Search for the cell housing the specified text and yield its (X, Y) center coordinate. 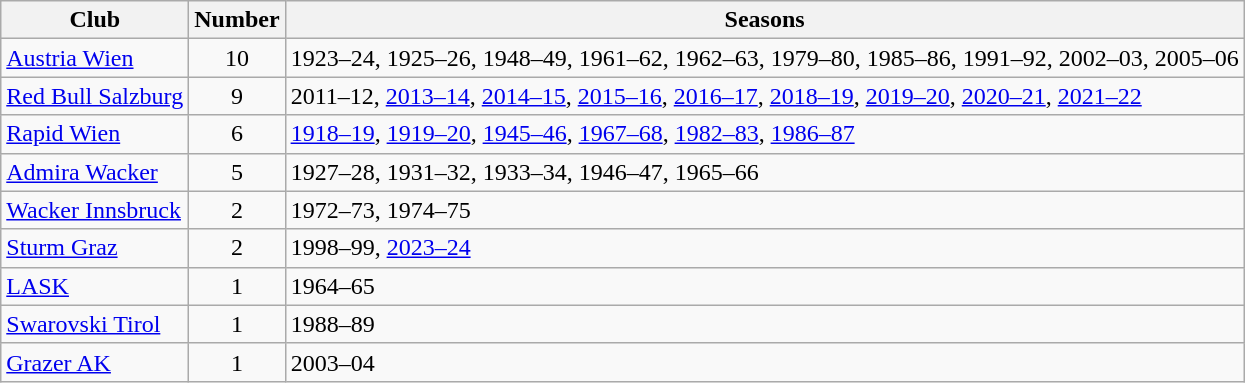
Seasons (764, 20)
Sturm Graz (95, 248)
Grazer AK (95, 362)
2003–04 (764, 362)
1964–65 (764, 286)
1972–73, 1974–75 (764, 210)
1918–19, 1919–20, 1945–46, 1967–68, 1982–83, 1986–87 (764, 134)
1923–24, 1925–26, 1948–49, 1961–62, 1962–63, 1979–80, 1985–86, 1991–92, 2002–03, 2005–06 (764, 58)
Admira Wacker (95, 172)
LASK (95, 286)
Wacker Innsbruck (95, 210)
6 (237, 134)
Club (95, 20)
9 (237, 96)
1988–89 (764, 324)
10 (237, 58)
5 (237, 172)
1927–28, 1931–32, 1933–34, 1946–47, 1965–66 (764, 172)
Swarovski Tirol (95, 324)
Austria Wien (95, 58)
1998–99, 2023–24 (764, 248)
Red Bull Salzburg (95, 96)
Number (237, 20)
Rapid Wien (95, 134)
2011–12, 2013–14, 2014–15, 2015–16, 2016–17, 2018–19, 2019–20, 2020–21, 2021–22 (764, 96)
